Search for the cell housing the specified text and yield its (X, Y) center coordinate. 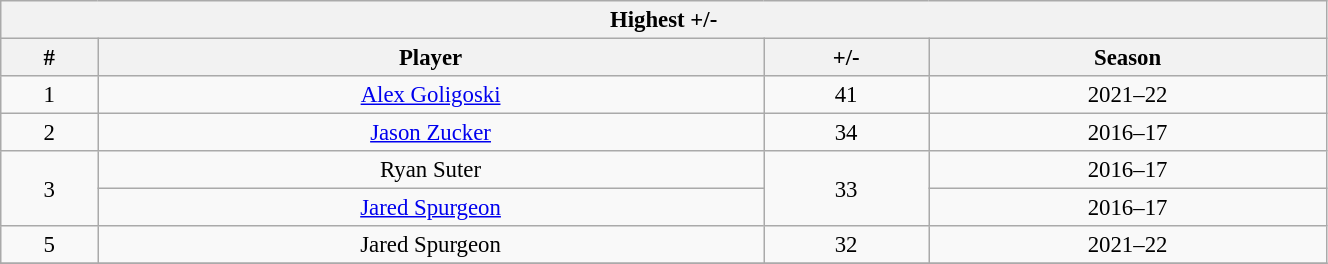
5 (50, 245)
+/- (846, 58)
41 (846, 95)
2 (50, 133)
32 (846, 245)
Alex Goligoski (431, 95)
Player (431, 58)
Ryan Suter (431, 170)
Highest +/- (664, 20)
Jason Zucker (431, 133)
34 (846, 133)
33 (846, 188)
3 (50, 188)
# (50, 58)
1 (50, 95)
Season (1128, 58)
